Output the [x, y] coordinate of the center of the cell containing the given text.  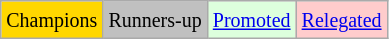
Relegated [342, 20]
Champions [52, 20]
Runners-up [155, 20]
Promoted [252, 20]
